Capture the cell that displays the provided text and extract its [x, y] central coordinate. 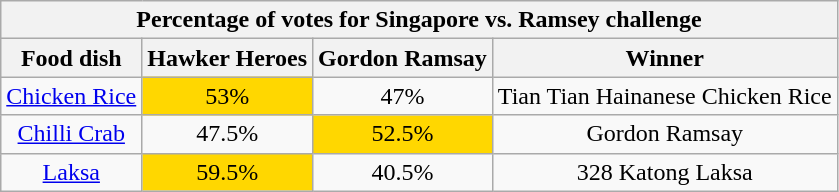
40.5% [403, 172]
Tian Tian Hainanese Chicken Rice [664, 96]
Winner [664, 58]
59.5% [228, 172]
47.5% [228, 134]
Food dish [72, 58]
52.5% [403, 134]
328 Katong Laksa [664, 172]
Chilli Crab [72, 134]
Hawker Heroes [228, 58]
53% [228, 96]
Percentage of votes for Singapore vs. Ramsey challenge [419, 20]
47% [403, 96]
Chicken Rice [72, 96]
Laksa [72, 172]
